Return [x, y] of the center of cell containing provided text 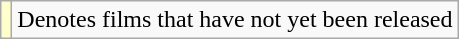
Denotes films that have not yet been released [235, 20]
